Return (x, y) of the center of cell containing provided text 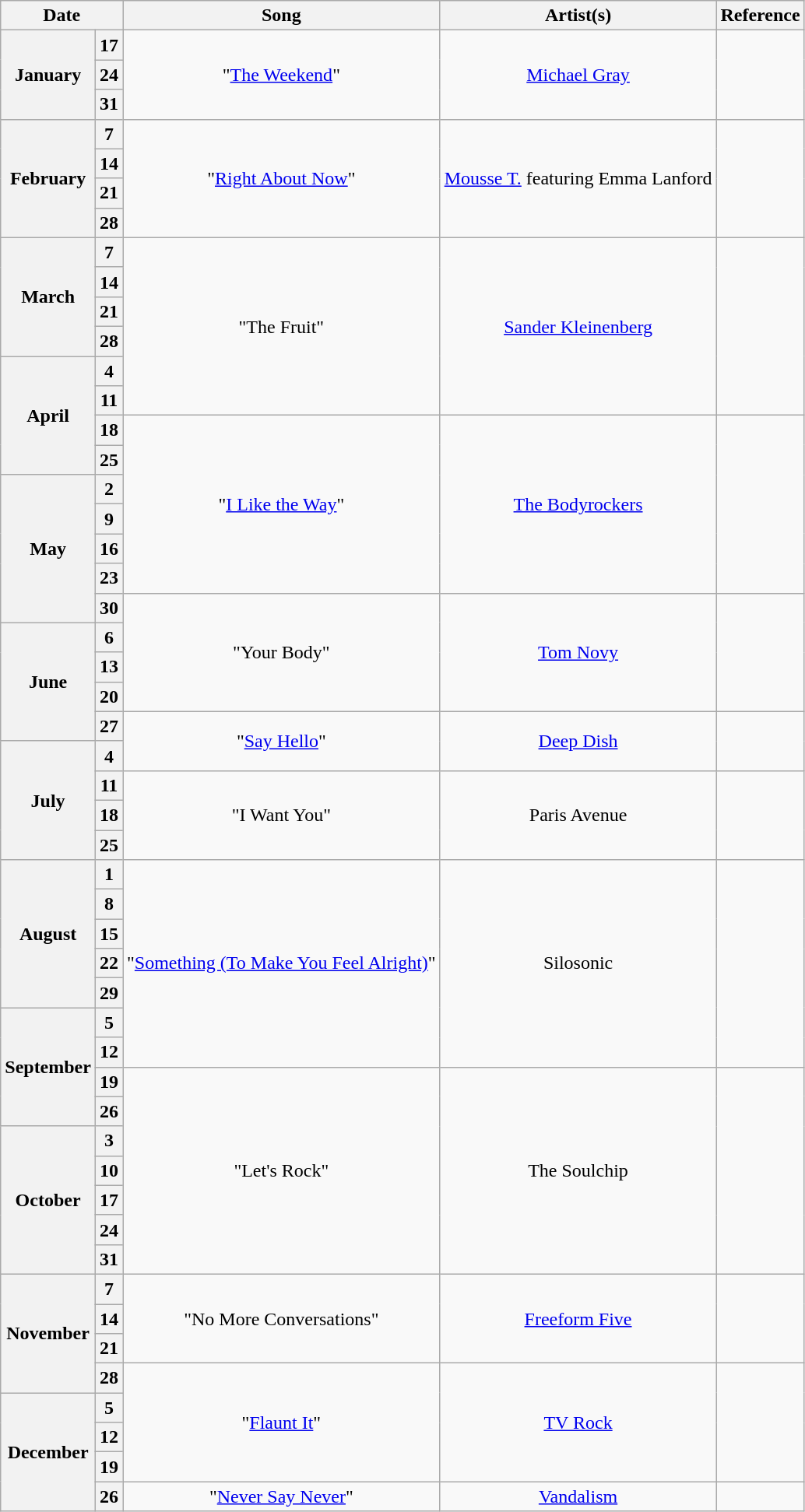
16 (109, 549)
"Flaunt It" (282, 1423)
February (48, 178)
August (48, 934)
"The Weekend" (282, 75)
May (48, 549)
Paris Avenue (578, 815)
"No More Conversations" (282, 1318)
30 (109, 608)
Silosonic (578, 963)
Deep Dish (578, 741)
January (48, 75)
23 (109, 578)
Mousse T. featuring Emma Lanford (578, 178)
October (48, 1200)
2 (109, 489)
13 (109, 667)
29 (109, 993)
20 (109, 696)
Michael Gray (578, 75)
Tom Novy (578, 652)
Song (282, 16)
"Your Body" (282, 652)
November (48, 1333)
"The Fruit" (282, 326)
27 (109, 726)
15 (109, 934)
3 (109, 1141)
8 (109, 904)
Freeform Five (578, 1318)
The Soulchip (578, 1170)
"Let's Rock" (282, 1170)
Vandalism (578, 1496)
TV Rock (578, 1423)
"I Want You" (282, 815)
"Say Hello" (282, 741)
"I Like the Way" (282, 504)
1 (109, 875)
April (48, 416)
"Never Say Never" (282, 1496)
The Bodyrockers (578, 504)
March (48, 296)
Reference (760, 16)
December (48, 1452)
9 (109, 519)
"Right About Now" (282, 178)
6 (109, 637)
September (48, 1067)
July (48, 800)
Sander Kleinenberg (578, 326)
"Something (To Make You Feel Alright)" (282, 963)
Date (62, 16)
22 (109, 963)
Artist(s) (578, 16)
June (48, 682)
10 (109, 1170)
